Locate the cell with the specified text and output its (X, Y) center coordinate. 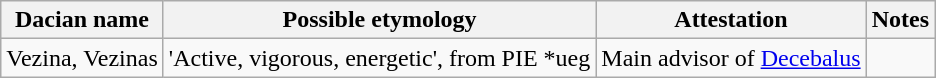
Dacian name (82, 20)
Main advisor of Decebalus (731, 58)
Attestation (731, 20)
Notes (900, 20)
Possible etymology (379, 20)
'Active, vigorous, energetic', from PIE *ueg (379, 58)
Vezina, Vezinas (82, 58)
